Capture the cell that displays the provided text and extract its [X, Y] central coordinate. 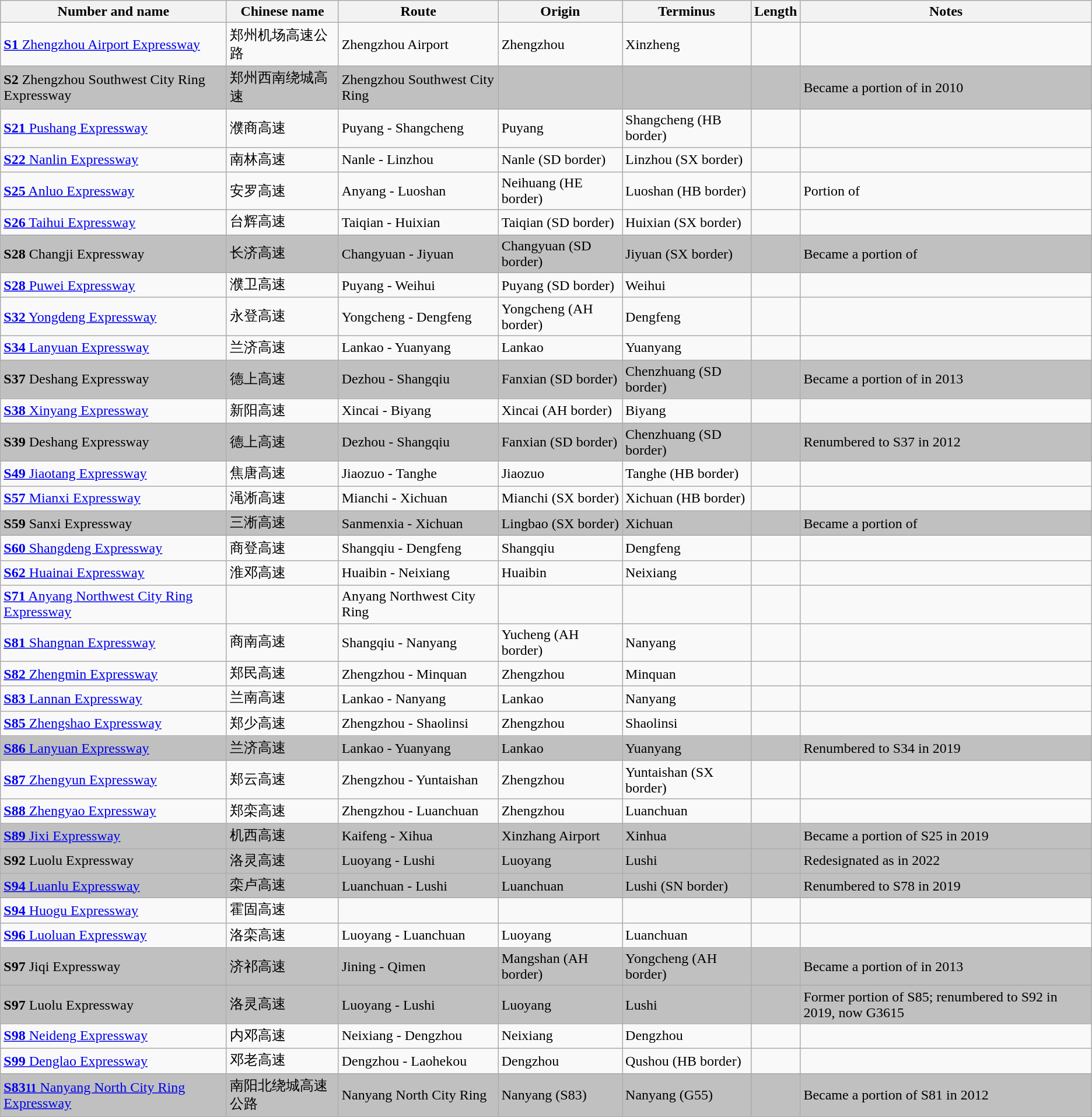
S97 Jiqi Expressway [113, 966]
郑栾高速 [282, 811]
商登高速 [282, 549]
S62 Huainai Expressway [113, 573]
Shangcheng (HB border) [687, 128]
Shangqiu - Dengfeng [418, 549]
Qushou (HB border) [687, 1061]
Zhengzhou - Yuntaishan [418, 780]
台辉高速 [282, 223]
Mianchi - Xichuan [418, 498]
S21 Pushang Expressway [113, 128]
S94 Huogu Expressway [113, 910]
内邓高速 [282, 1036]
Huaibin [560, 573]
栾卢高速 [282, 886]
Xincai (AH border) [560, 411]
Became a portion of in 2010 [946, 88]
Yuntaishan (SX border) [687, 780]
S1 Zhengzhou Airport Expressway [113, 44]
南林高速 [282, 160]
Shangqiu - Nanyang [418, 642]
Route [418, 12]
渑淅高速 [282, 498]
S89 Jixi Expressway [113, 836]
Anyang - Luoshan [418, 191]
Tanghe (HB border) [687, 474]
长济高速 [282, 253]
Zhengzhou - Luanchuan [418, 811]
Zhengzhou - Minquan [418, 673]
Shaolinsi [687, 724]
S86 Lanyuan Expressway [113, 748]
Chinese name [282, 12]
Xinzheng [687, 44]
S83 Lannan Expressway [113, 699]
霍固高速 [282, 910]
Xincai - Biyang [418, 411]
S60 Shangdeng Expressway [113, 549]
焦唐高速 [282, 474]
Nanyang North City Ring [418, 1095]
Zhengzhou Airport [418, 44]
S71 Anyang Northwest City Ring Expressway [113, 605]
S92 Luolu Expressway [113, 861]
Linzhou (SX border) [687, 160]
Nanyang (G55) [687, 1095]
Neihuang (HE border) [560, 191]
S85 Zhengshao Expressway [113, 724]
机西高速 [282, 836]
Puyang - Weihui [418, 285]
S81 Shangnan Expressway [113, 642]
S98 Neideng Expressway [113, 1036]
Jiyuan (SX border) [687, 253]
郑云高速 [282, 780]
S49 Jiaotang Expressway [113, 474]
S87 Zhengyun Expressway [113, 780]
Changyuan (SD border) [560, 253]
Nanyang (S83) [560, 1095]
Lankao - Nanyang [418, 699]
Yucheng (AH border) [560, 642]
S28 Changji Expressway [113, 253]
Shangqiu [560, 549]
Yongcheng - Dengfeng [418, 316]
S8311 Nanyang North City Ring Expressway [113, 1095]
南阳北绕城高速公路 [282, 1095]
S57 Mianxi Expressway [113, 498]
S37 Deshang Expressway [113, 379]
济祁高速 [282, 966]
S96 Luoluan Expressway [113, 935]
Xichuan (HB border) [687, 498]
Renumbered to S37 in 2012 [946, 442]
Renumbered to S78 in 2019 [946, 886]
Anyang Northwest City Ring [418, 605]
S26 Taihui Expressway [113, 223]
Taiqian - Huixian [418, 223]
Luoyang - Luanchuan [418, 935]
濮商高速 [282, 128]
新阳高速 [282, 411]
Lingbao (SX border) [560, 523]
濮卫高速 [282, 285]
S59 Sanxi Expressway [113, 523]
Jiaozuo [560, 474]
洛栾高速 [282, 935]
S97 Luolu Expressway [113, 1005]
Xinzhang Airport [560, 836]
S82 Zhengmin Expressway [113, 673]
S99 Denglao Expressway [113, 1061]
S34 Lanyuan Expressway [113, 348]
兰南高速 [282, 699]
S38 Xinyang Expressway [113, 411]
Nanle (SD border) [560, 160]
Puyang [560, 128]
S32 Yongdeng Expressway [113, 316]
淮邓高速 [282, 573]
Jiaozuo - Tanghe [418, 474]
三淅高速 [282, 523]
S39 Deshang Expressway [113, 442]
邓老高速 [282, 1061]
S94 Luanlu Expressway [113, 886]
Mianchi (SX border) [560, 498]
Huixian (SX border) [687, 223]
S25 Anluo Expressway [113, 191]
Zhengzhou - Shaolinsi [418, 724]
郑少高速 [282, 724]
Kaifeng - Xihua [418, 836]
Luoshan (HB border) [687, 191]
S28 Puwei Expressway [113, 285]
Notes [946, 12]
Puyang (SD border) [560, 285]
Huaibin - Neixiang [418, 573]
郑州西南绕城高速 [282, 88]
Origin [560, 12]
Zhengzhou Southwest City Ring [418, 88]
S2 Zhengzhou Southwest City Ring Expressway [113, 88]
Dengzhou - Laohekou [418, 1061]
Luanchuan - Lushi [418, 886]
Length [775, 12]
Terminus [687, 12]
Lushi (SN border) [687, 886]
Sanmenxia - Xichuan [418, 523]
郑州机场高速公路 [282, 44]
Changyuan - Jiyuan [418, 253]
Minquan [687, 673]
Taiqian (SD border) [560, 223]
Portion of [946, 191]
Xinhua [687, 836]
S22 Nanlin Expressway [113, 160]
Renumbered to S34 in 2019 [946, 748]
Neixiang - Dengzhou [418, 1036]
Puyang - Shangcheng [418, 128]
郑民高速 [282, 673]
Redesignated as in 2022 [946, 861]
Weihui [687, 285]
永登高速 [282, 316]
Mangshan (AH border) [560, 966]
Became a portion of S25 in 2019 [946, 836]
Jining - Qimen [418, 966]
Biyang [687, 411]
Former portion of S85; renumbered to S92 in 2019, now G3615 [946, 1005]
S88 Zhengyao Expressway [113, 811]
Xichuan [687, 523]
商南高速 [282, 642]
Number and name [113, 12]
Became a portion of S81 in 2012 [946, 1095]
Nanle - Linzhou [418, 160]
安罗高速 [282, 191]
